Find where the given text appears and provide that cell's center as (x, y) coordinate. 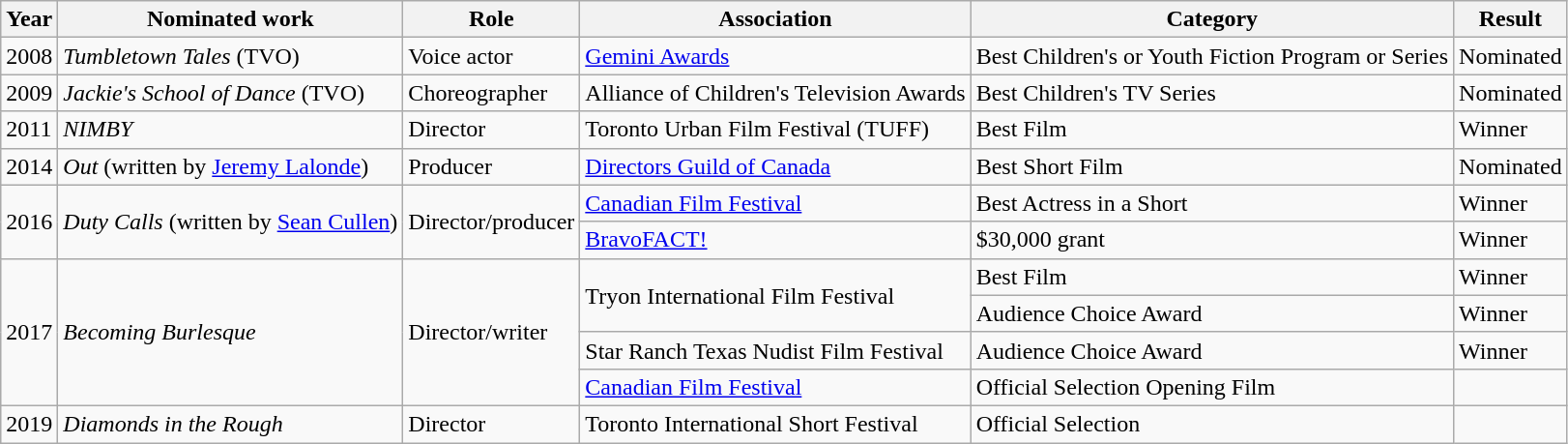
2016 (29, 222)
Best Children's TV Series (1212, 93)
Official Selection (1212, 424)
Result (1511, 19)
BravoFACT! (775, 240)
Toronto Urban Film Festival (TUFF) (775, 130)
Voice actor (491, 56)
Star Ranch Texas Nudist Film Festival (775, 350)
Becoming Burlesque (230, 332)
Duty Calls (written by Sean Cullen) (230, 222)
Nominated work (230, 19)
Best Actress in a Short (1212, 203)
Director/writer (491, 332)
2017 (29, 332)
2009 (29, 93)
Best Children's or Youth Fiction Program or Series (1212, 56)
2008 (29, 56)
Category (1212, 19)
Tumbletown Tales (TVO) (230, 56)
Choreographer (491, 93)
Toronto International Short Festival (775, 424)
2014 (29, 166)
Producer (491, 166)
NIMBY (230, 130)
Association (775, 19)
Year (29, 19)
Alliance of Children's Television Awards (775, 93)
Gemini Awards (775, 56)
Diamonds in the Rough (230, 424)
$30,000 grant (1212, 240)
Official Selection Opening Film (1212, 387)
2019 (29, 424)
Jackie's School of Dance (TVO) (230, 93)
Out (written by Jeremy Lalonde) (230, 166)
Role (491, 19)
Best Short Film (1212, 166)
Director/producer (491, 222)
2011 (29, 130)
Tryon International Film Festival (775, 295)
Directors Guild of Canada (775, 166)
